Detect which cell encompasses the target text, then output its [x, y] center coordinate. 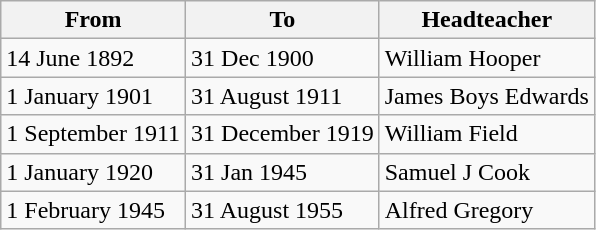
From [94, 20]
Headteacher [486, 20]
Samuel J Cook [486, 172]
31 Jan 1945 [283, 172]
31 Dec 1900 [283, 58]
To [283, 20]
William Field [486, 134]
1 January 1901 [94, 96]
William Hooper [486, 58]
31 August 1911 [283, 96]
James Boys Edwards [486, 96]
1 January 1920 [94, 172]
1 September 1911 [94, 134]
14 June 1892 [94, 58]
31 December 1919 [283, 134]
1 February 1945 [94, 210]
31 August 1955 [283, 210]
Alfred Gregory [486, 210]
